Locate the cell with the specified text and output its [X, Y] center coordinate. 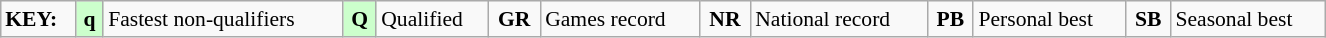
KEY: [38, 19]
Seasonal best [1248, 19]
Fastest non-qualifiers [223, 19]
National record [838, 19]
NR [725, 19]
GR [514, 19]
Personal best [1049, 19]
PB [950, 19]
Qualified [432, 19]
SB [1148, 19]
Q [360, 19]
Games record [620, 19]
q [90, 19]
